From the cell containing the given text, extract its center point as (x, y) coordinate. 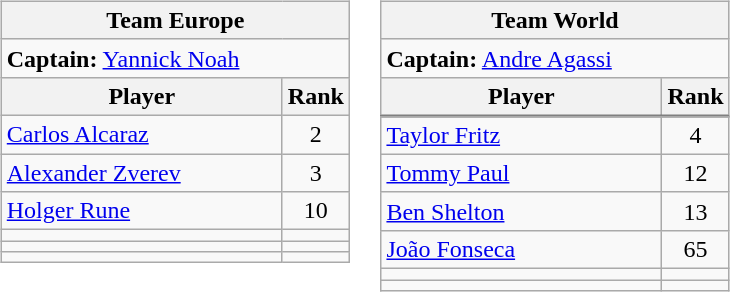
Taylor Fritz (522, 135)
4 (696, 135)
Captain: Andre Agassi (555, 58)
65 (696, 249)
10 (316, 211)
12 (696, 173)
João Fonseca (522, 249)
13 (696, 211)
Tommy Paul (522, 173)
Team Europe (175, 20)
Team World (555, 20)
Carlos Alcaraz (142, 134)
Alexander Zverev (142, 173)
Ben Shelton (522, 211)
2 (316, 134)
Captain: Yannick Noah (175, 58)
3 (316, 173)
Holger Rune (142, 211)
